Provide the [x, y] coordinate of the cell's center where the given text is located.  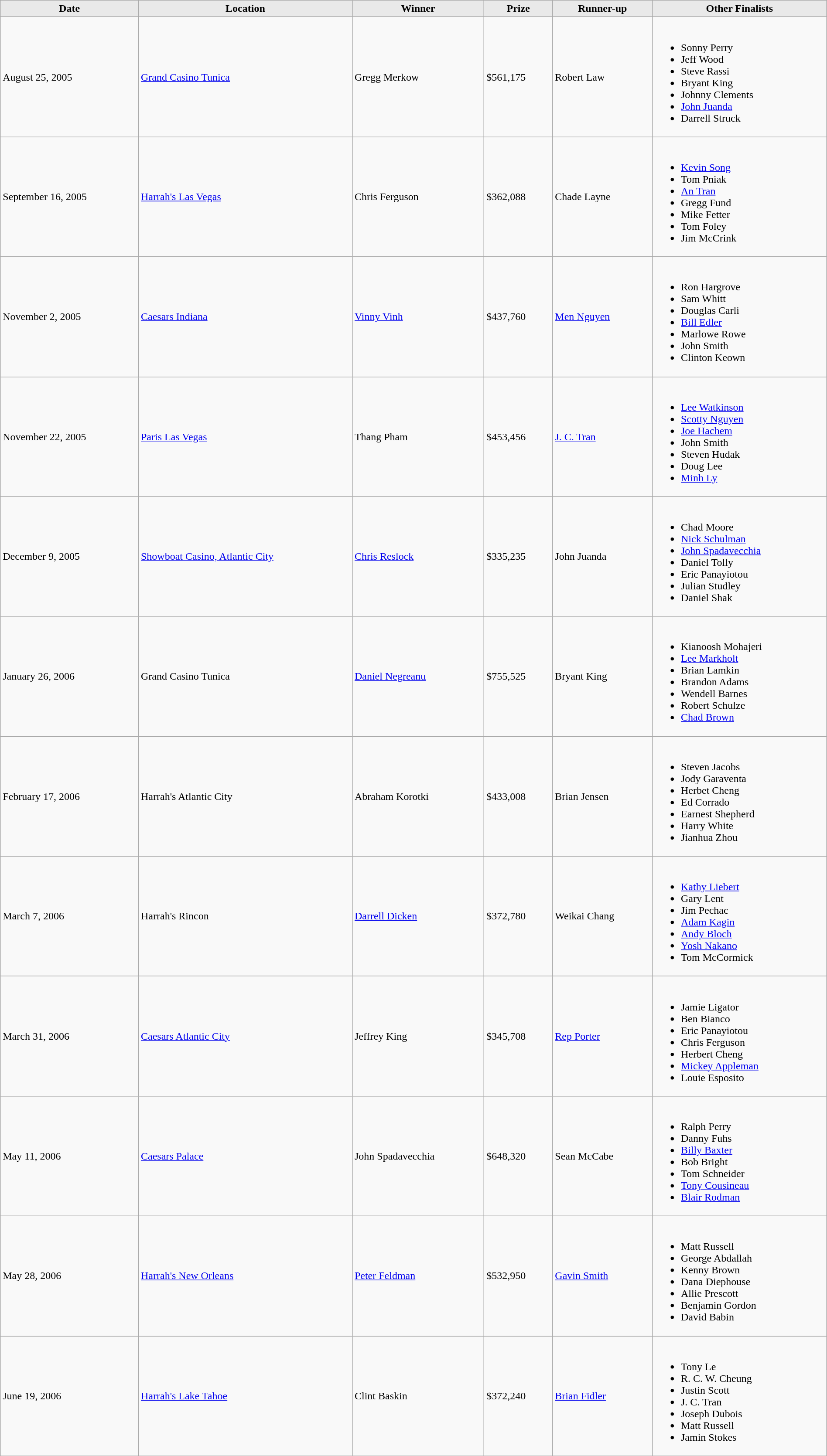
March 31, 2006 [70, 1036]
John Spadavecchia [418, 1156]
September 16, 2005 [70, 197]
Ron HargroveSam WhittDouglas CarliBill EdlerMarlowe RoweJohn SmithClinton Keown [740, 316]
$453,456 [518, 437]
Harrah's Las Vegas [245, 197]
Jeffrey King [418, 1036]
Weikai Chang [603, 916]
Brian Jensen [603, 796]
$755,525 [518, 677]
Thang Pham [418, 437]
John Juanda [603, 556]
Bryant King [603, 677]
$345,708 [518, 1036]
Harrah's Rincon [245, 916]
Robert Law [603, 77]
December 9, 2005 [70, 556]
Lee WatkinsonScotty NguyenJoe HachemJohn SmithSteven HudakDoug LeeMinh Ly [740, 437]
Kathy LiebertGary LentJim PechacAdam KaginAndy BlochYosh NakanoTom McCormick [740, 916]
Sean McCabe [603, 1156]
May 11, 2006 [70, 1156]
June 19, 2006 [70, 1396]
$532,950 [518, 1276]
Peter Feldman [418, 1276]
Chad MooreNick SchulmanJohn SpadavecchiaDaniel TollyEric PanayiotouJulian StudleyDaniel Shak [740, 556]
Vinny Vinh [418, 316]
Brian Fidler [603, 1396]
$335,235 [518, 556]
Clint Baskin [418, 1396]
Abraham Korotki [418, 796]
$372,780 [518, 916]
Kevin SongTom PniakAn TranGregg FundMike FetterTom FoleyJim McCrink [740, 197]
$648,320 [518, 1156]
$433,008 [518, 796]
Rep Porter [603, 1036]
January 26, 2006 [70, 677]
Showboat Casino, Atlantic City [245, 556]
Kianoosh MohajeriLee MarkholtBrian LamkinBrandon AdamsWendell BarnesRobert SchulzeChad Brown [740, 677]
May 28, 2006 [70, 1276]
Runner-up [603, 9]
Paris Las Vegas [245, 437]
$362,088 [518, 197]
Men Nguyen [603, 316]
August 25, 2005 [70, 77]
Chris Reslock [418, 556]
Caesars Palace [245, 1156]
Steven JacobsJody GaraventaHerbet ChengEd CorradoEarnest ShepherdHarry WhiteJianhua Zhou [740, 796]
November 22, 2005 [70, 437]
Gregg Merkow [418, 77]
Chris Ferguson [418, 197]
Ralph PerryDanny FuhsBilly BaxterBob BrightTom SchneiderTony CousineauBlair Rodman [740, 1156]
Daniel Negreanu [418, 677]
$561,175 [518, 77]
Prize [518, 9]
Gavin Smith [603, 1276]
March 7, 2006 [70, 916]
Matt RussellGeorge AbdallahKenny BrownDana DiephouseAllie PrescottBenjamin GordonDavid Babin [740, 1276]
Date [70, 9]
Other Finalists [740, 9]
Location [245, 9]
J. C. Tran [603, 437]
Harrah's Lake Tahoe [245, 1396]
$372,240 [518, 1396]
Winner [418, 9]
Jamie LigatorBen BiancoEric PanayiotouChris FergusonHerbert ChengMickey ApplemanLouie Esposito [740, 1036]
Caesars Atlantic City [245, 1036]
February 17, 2006 [70, 796]
Chade Layne [603, 197]
Caesars Indiana [245, 316]
November 2, 2005 [70, 316]
Sonny PerryJeff WoodSteve RassiBryant KingJohnny ClementsJohn JuandaDarrell Struck [740, 77]
Harrah's Atlantic City [245, 796]
Tony LeR. C. W. CheungJustin ScottJ. C. TranJoseph DuboisMatt RussellJamin Stokes [740, 1396]
$437,760 [518, 316]
Darrell Dicken [418, 916]
Harrah's New Orleans [245, 1276]
